Scan for the cell matching the given text and deliver its (x, y) coordinate at center. 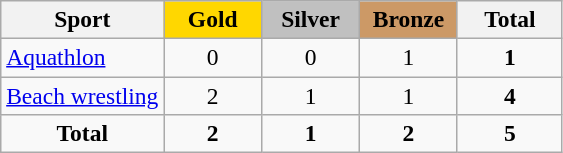
5 (510, 133)
Beach wrestling (82, 95)
Aquathlon (82, 57)
Gold (213, 19)
Silver (311, 19)
4 (510, 95)
Sport (82, 19)
Bronze (409, 19)
